Output the [X, Y] coordinate of the center of the cell containing the given text.  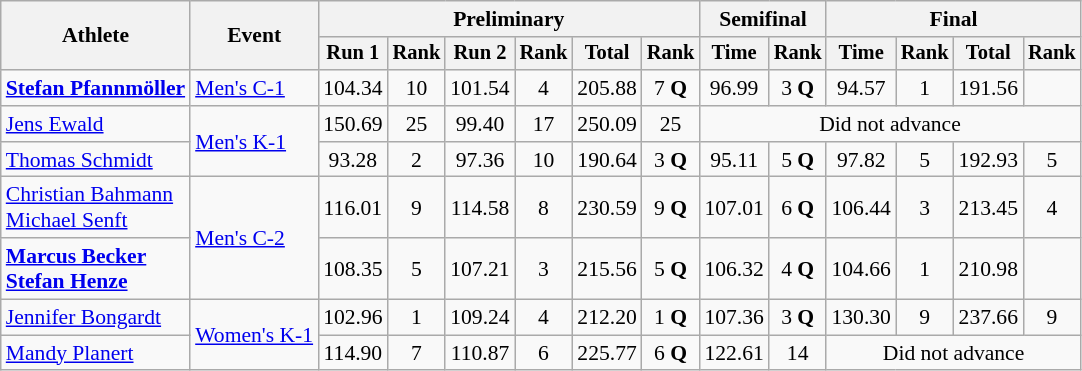
110.87 [480, 353]
250.09 [606, 124]
107.01 [734, 208]
4 Q [798, 268]
Stefan Pfannmöller [96, 88]
97.36 [480, 160]
Semifinal [762, 19]
93.28 [352, 160]
Thomas Schmidt [96, 160]
Jens Ewald [96, 124]
104.34 [352, 88]
130.30 [860, 318]
14 [798, 353]
116.01 [352, 208]
107.36 [734, 318]
210.98 [988, 268]
122.61 [734, 353]
Run 2 [480, 54]
Christian BahmannMichael Senft [96, 208]
Final [953, 19]
104.66 [860, 268]
106.32 [734, 268]
17 [544, 124]
101.54 [480, 88]
190.64 [606, 160]
7 [417, 353]
97.82 [860, 160]
Jennifer Bongardt [96, 318]
Mandy Planert [96, 353]
230.59 [606, 208]
106.44 [860, 208]
8 [544, 208]
Preliminary [508, 19]
114.90 [352, 353]
2 [417, 160]
Run 1 [352, 54]
215.56 [606, 268]
102.96 [352, 318]
1 Q [671, 318]
Athlete [96, 36]
212.20 [606, 318]
9 Q [671, 208]
109.24 [480, 318]
Event [254, 36]
237.66 [988, 318]
Men's C-1 [254, 88]
95.11 [734, 160]
96.99 [734, 88]
Women's K-1 [254, 336]
225.77 [606, 353]
99.40 [480, 124]
Marcus BeckerStefan Henze [96, 268]
Men's C-2 [254, 238]
114.58 [480, 208]
192.93 [988, 160]
6 [544, 353]
213.45 [988, 208]
94.57 [860, 88]
107.21 [480, 268]
191.56 [988, 88]
Men's K-1 [254, 142]
108.35 [352, 268]
150.69 [352, 124]
7 Q [671, 88]
205.88 [606, 88]
